Extract the [X, Y] coordinate from the center of the cell holding the provided text.  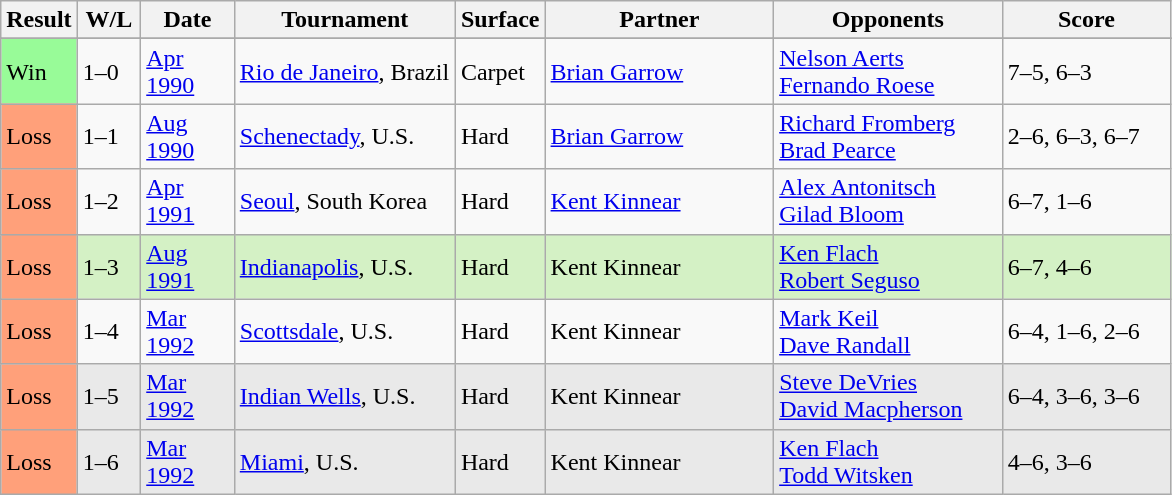
Score [1086, 20]
Nelson Aerts Fernando Roese [888, 72]
Result [39, 20]
Apr 1990 [188, 72]
Miami, U.S. [344, 462]
1–3 [109, 266]
Scottsdale, U.S. [344, 332]
6–4, 3–6, 3–6 [1086, 396]
4–6, 3–6 [1086, 462]
Seoul, South Korea [344, 202]
Richard Fromberg Brad Pearce [888, 136]
Indian Wells, U.S. [344, 396]
Aug 1990 [188, 136]
Date [188, 20]
Carpet [500, 72]
2–6, 6–3, 6–7 [1086, 136]
1–0 [109, 72]
Ken Flach Robert Seguso [888, 266]
Win [39, 72]
1–4 [109, 332]
7–5, 6–3 [1086, 72]
Steve DeVries David Macpherson [888, 396]
1–6 [109, 462]
1–1 [109, 136]
1–5 [109, 396]
6–7, 1–6 [1086, 202]
Surface [500, 20]
1–2 [109, 202]
6–7, 4–6 [1086, 266]
Aug 1991 [188, 266]
6–4, 1–6, 2–6 [1086, 332]
Tournament [344, 20]
W/L [109, 20]
Opponents [888, 20]
Rio de Janeiro, Brazil [344, 72]
Apr 1991 [188, 202]
Schenectady, U.S. [344, 136]
Mark Keil Dave Randall [888, 332]
Ken Flach Todd Witsken [888, 462]
Alex Antonitsch Gilad Bloom [888, 202]
Partner [660, 20]
Indianapolis, U.S. [344, 266]
